Identify which cell holds the provided text, then report its [x, y] central coordinate. 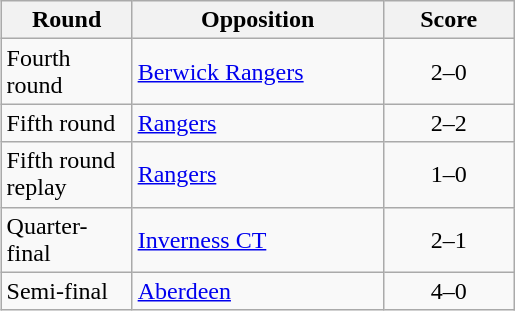
Fifth round replay [66, 174]
4–0 [448, 291]
Score [448, 20]
Fifth round [66, 123]
Fourth round [66, 72]
Inverness CT [258, 240]
Opposition [258, 20]
1–0 [448, 174]
2–1 [448, 240]
Semi-final [66, 291]
2–0 [448, 72]
2–2 [448, 123]
Aberdeen [258, 291]
Berwick Rangers [258, 72]
Quarter-final [66, 240]
Round [66, 20]
